From the cell containing the given text, extract its center point as (x, y) coordinate. 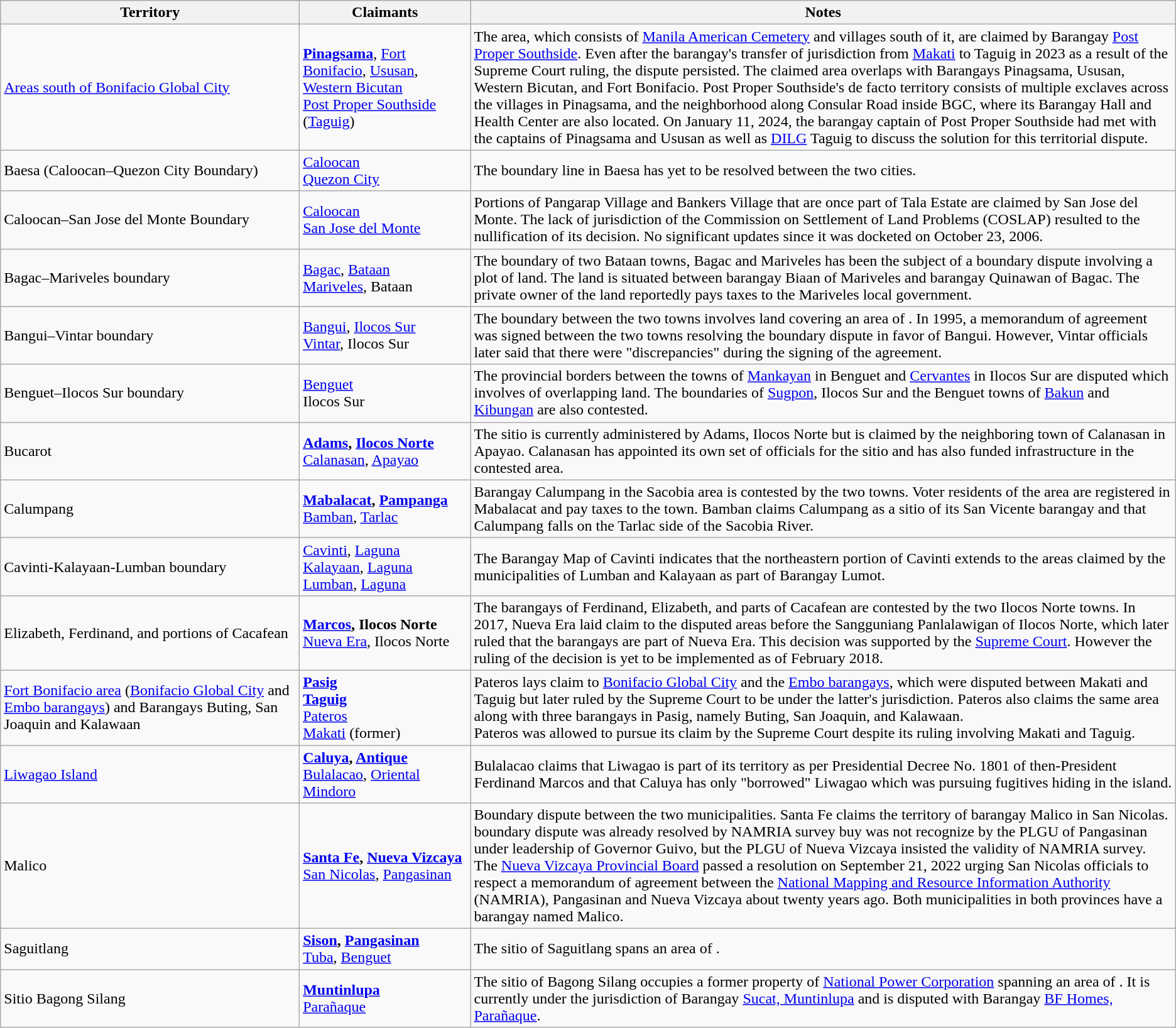
Bangui, Ilocos SurVintar, Ilocos Sur (385, 335)
Saguitlang (150, 950)
MuntinlupaParañaque (385, 998)
Santa Fe, Nueva VizcayaSan Nicolas, Pangasinan (385, 866)
Cavinti, LagunaKalayaan, LagunaLumban, Laguna (385, 566)
Sison, PangasinanTuba, Benguet (385, 950)
Areas south of Bonifacio Global City (150, 87)
Marcos, Ilocos NorteNueva Era, Ilocos Norte (385, 633)
Calumpang (150, 509)
Pinagsama, Fort Bonifacio, Ususan, Western Bicutan Post Proper Southside (Taguig) (385, 87)
PasigTaguigPaterosMakati (former) (385, 707)
Claimants (385, 13)
Bagac, Bataan Mariveles, Bataan (385, 278)
Bucarot (150, 451)
Sitio Bagong Silang (150, 998)
Fort Bonifacio area (Bonifacio Global City and Embo barangays) and Barangays Buting, San Joaquin and Kalawaan (150, 707)
CaloocanQuezon City (385, 171)
Benguet–Ilocos Sur boundary (150, 393)
Baesa (Caloocan–Quezon City Boundary) (150, 171)
Caloocan–San Jose del Monte Boundary (150, 220)
CaloocanSan Jose del Monte (385, 220)
Liwagao Island (150, 774)
Elizabeth, Ferdinand, and portions of Cacafean (150, 633)
Bangui–Vintar boundary (150, 335)
The boundary line in Baesa has yet to be resolved between the two cities. (823, 171)
BenguetIlocos Sur (385, 393)
Mabalacat, PampangaBamban, Tarlac (385, 509)
Bagac–Mariveles boundary (150, 278)
The sitio of Saguitlang spans an area of . (823, 950)
Territory (150, 13)
Malico (150, 866)
Caluya, AntiqueBulalacao, Oriental Mindoro (385, 774)
Notes (823, 13)
Cavinti-Kalayaan-Lumban boundary (150, 566)
Adams, Ilocos NorteCalanasan, Apayao (385, 451)
